Locate the cell with the specified text and output its [x, y] center coordinate. 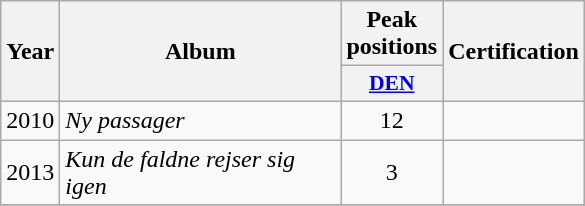
3 [392, 172]
2013 [30, 172]
12 [392, 120]
Ny passager [200, 120]
Peak positions [392, 34]
Year [30, 52]
DEN [392, 84]
2010 [30, 120]
Kun de faldne rejser sig igen [200, 172]
Album [200, 52]
Certification [514, 52]
